Extract the [X, Y] coordinate from the center of the cell holding the provided text.  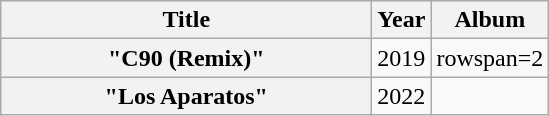
Year [402, 20]
Album [490, 20]
"C90 (Remix)" [186, 58]
2019 [402, 58]
"Los Aparatos" [186, 96]
Title [186, 20]
rowspan=2 [490, 58]
2022 [402, 96]
